For the text-containing cell, return its midpoint in (x, y) coordinate format. 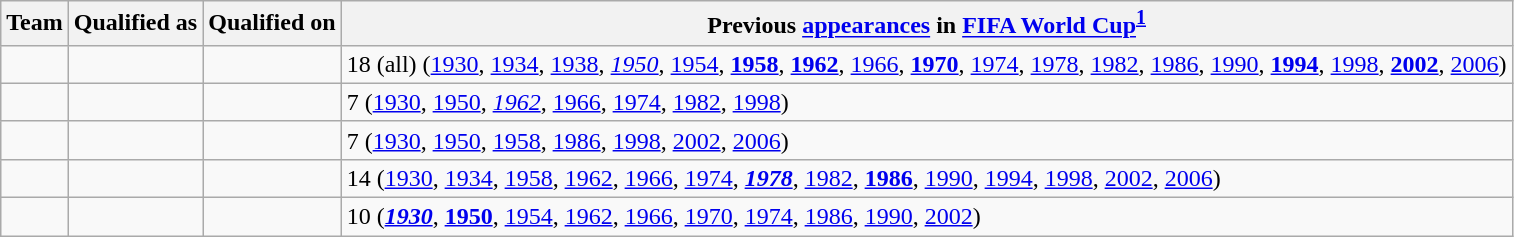
Qualified on (272, 24)
18 (all) (1930, 1934, 1938, 1950, 1954, 1958, 1962, 1966, 1970, 1974, 1978, 1982, 1986, 1990, 1994, 1998, 2002, 2006) (926, 64)
10 (1930, 1950, 1954, 1962, 1966, 1970, 1974, 1986, 1990, 2002) (926, 217)
Team (35, 24)
7 (1930, 1950, 1962, 1966, 1974, 1982, 1998) (926, 102)
Previous appearances in FIFA World Cup1 (926, 24)
14 (1930, 1934, 1958, 1962, 1966, 1974, 1978, 1982, 1986, 1990, 1994, 1998, 2002, 2006) (926, 178)
Qualified as (135, 24)
7 (1930, 1950, 1958, 1986, 1998, 2002, 2006) (926, 140)
